Extract the (X, Y) coordinate from the center of the cell holding the provided text.  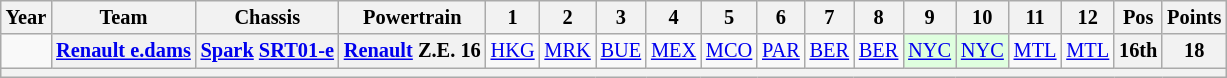
Spark SRT01-e (268, 51)
18 (1194, 51)
9 (930, 17)
Year (26, 17)
Renault e.dams (123, 51)
1 (513, 17)
BUE (621, 51)
12 (1088, 17)
MEX (674, 51)
8 (878, 17)
PAR (780, 51)
Powertrain (412, 17)
10 (982, 17)
Renault Z.E. 16 (412, 51)
7 (830, 17)
Pos (1138, 17)
MRK (567, 51)
3 (621, 17)
6 (780, 17)
5 (729, 17)
11 (1036, 17)
16th (1138, 51)
Chassis (268, 17)
Points (1194, 17)
HKG (513, 51)
4 (674, 17)
MCO (729, 51)
Team (123, 17)
2 (567, 17)
